Search for the cell housing the specified text and yield its [X, Y] center coordinate. 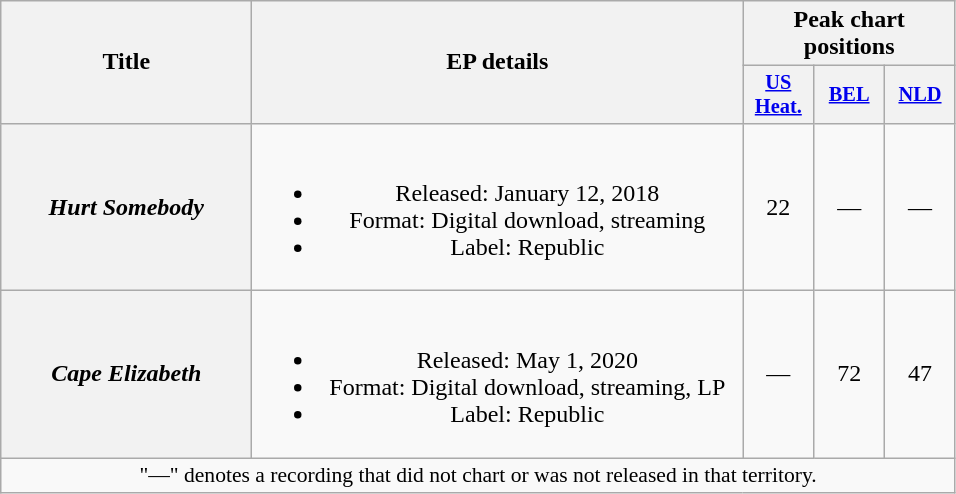
Hurt Somebody [126, 206]
NLD [920, 95]
Title [126, 62]
Released: January 12, 2018Format: Digital download, streamingLabel: Republic [498, 206]
Released: May 1, 2020Format: Digital download, streaming, LPLabel: Republic [498, 374]
22 [778, 206]
"—" denotes a recording that did not chart or was not released in that territory. [478, 476]
Cape Elizabeth [126, 374]
EP details [498, 62]
47 [920, 374]
Peak chart positions [850, 34]
BEL [850, 95]
USHeat. [778, 95]
72 [850, 374]
